Return the (x, y) coordinate for the center point of the cell that contains the specified text.  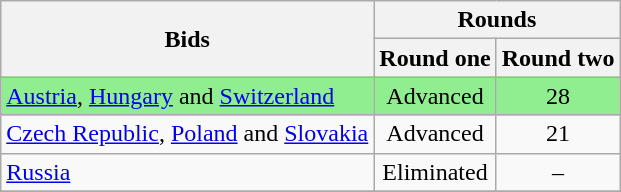
Round two (558, 58)
Eliminated (435, 172)
Round one (435, 58)
Russia (188, 172)
Bids (188, 39)
28 (558, 96)
– (558, 172)
Czech Republic, Poland and Slovakia (188, 134)
Rounds (497, 20)
Austria, Hungary and Switzerland (188, 96)
21 (558, 134)
